Locate the cell with the specified text and output its (x, y) center coordinate. 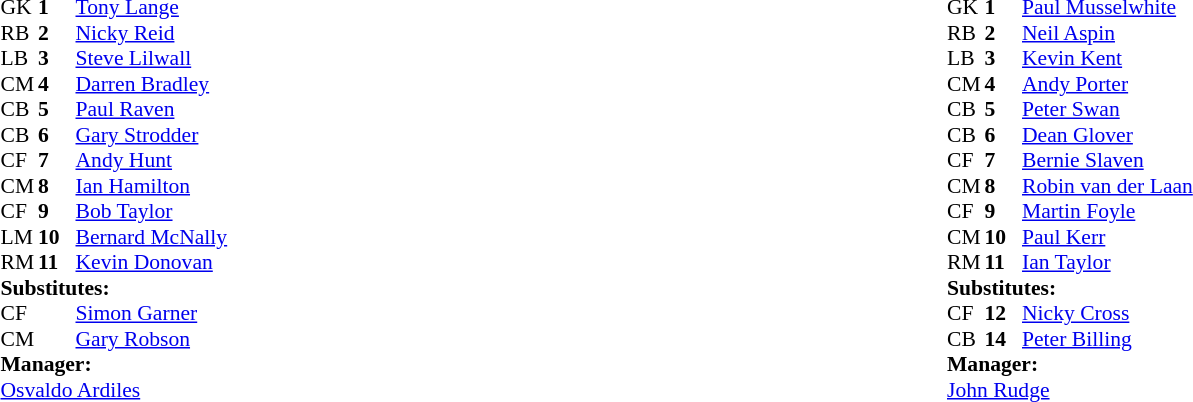
Nicky Cross (1108, 313)
Dean Glover (1108, 135)
12 (1003, 313)
Bob Taylor (152, 211)
Peter Billing (1108, 339)
Darren Bradley (152, 84)
14 (1003, 339)
Robin van der Laan (1108, 186)
Ian Hamilton (152, 186)
Neil Aspin (1108, 33)
Bernie Slaven (1108, 161)
Kevin Donovan (152, 263)
Gary Strodder (152, 135)
Andy Hunt (152, 161)
Paul Kerr (1108, 237)
Gary Robson (152, 339)
Steve Lilwall (152, 59)
Kevin Kent (1108, 59)
Martin Foyle (1108, 211)
Nicky Reid (152, 33)
Paul Raven (152, 109)
Simon Garner (152, 313)
Bernard McNally (152, 237)
Ian Taylor (1108, 263)
Peter Swan (1108, 109)
LM (19, 237)
Andy Porter (1108, 84)
